Pinpoint the cell where the given text exists, returning its (x, y) midpoint coordinate. 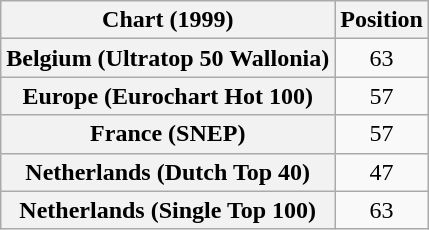
Chart (1999) (168, 20)
Netherlands (Single Top 100) (168, 210)
Europe (Eurochart Hot 100) (168, 96)
Belgium (Ultratop 50 Wallonia) (168, 58)
Position (382, 20)
47 (382, 172)
Netherlands (Dutch Top 40) (168, 172)
France (SNEP) (168, 134)
